Scan for the cell matching the given text and deliver its [x, y] coordinate at center. 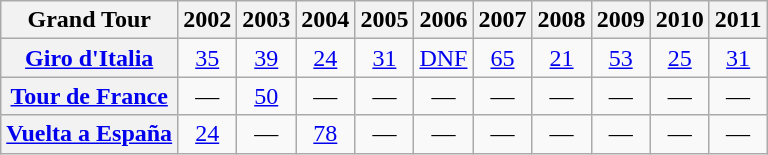
DNF [444, 58]
2002 [208, 20]
Giro d'Italia [90, 58]
2003 [266, 20]
2005 [384, 20]
Tour de France [90, 96]
53 [620, 58]
35 [208, 58]
2008 [562, 20]
Grand Tour [90, 20]
2011 [738, 20]
65 [502, 58]
25 [680, 58]
50 [266, 96]
2004 [326, 20]
2009 [620, 20]
2010 [680, 20]
78 [326, 134]
2007 [502, 20]
21 [562, 58]
2006 [444, 20]
39 [266, 58]
Vuelta a España [90, 134]
